Return the [x, y] coordinate for the center point of the cell that contains the specified text.  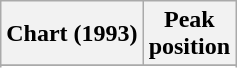
Chart (1993) [72, 34]
Peakposition [189, 34]
